Locate the cell with the specified text and output its (x, y) center coordinate. 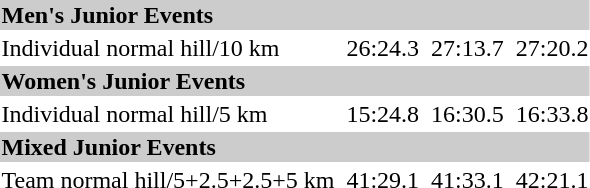
Mixed Junior Events (295, 147)
Individual normal hill/10 km (168, 48)
16:30.5 (468, 114)
27:13.7 (468, 48)
27:20.2 (552, 48)
16:33.8 (552, 114)
15:24.8 (383, 114)
Men's Junior Events (295, 15)
Individual normal hill/5 km (168, 114)
Women's Junior Events (295, 81)
26:24.3 (383, 48)
